Detect which cell encompasses the target text, then output its (x, y) center coordinate. 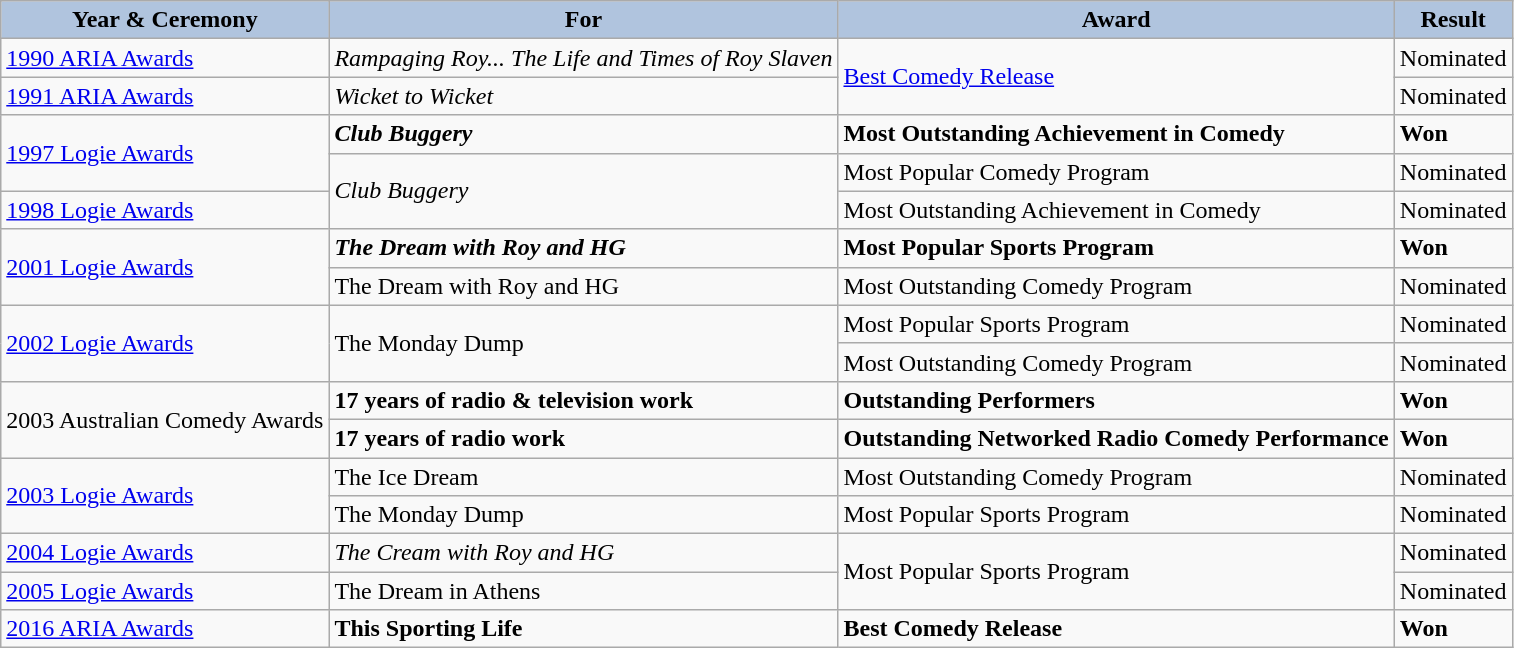
Rampaging Roy... The Life and Times of Roy Slaven (584, 58)
2001 Logie Awards (165, 267)
2004 Logie Awards (165, 553)
Award (1116, 20)
2002 Logie Awards (165, 343)
1997 Logie Awards (165, 153)
For (584, 20)
17 years of radio work (584, 438)
2003 Logie Awards (165, 496)
The Ice Dream (584, 477)
1990 ARIA Awards (165, 58)
2016 ARIA Awards (165, 629)
Outstanding Performers (1116, 400)
2003 Australian Comedy Awards (165, 419)
1991 ARIA Awards (165, 96)
2005 Logie Awards (165, 591)
1998 Logie Awards (165, 210)
Wicket to Wicket (584, 96)
This Sporting Life (584, 629)
Outstanding Networked Radio Comedy Performance (1116, 438)
The Cream with Roy and HG (584, 553)
The Dream in Athens (584, 591)
17 years of radio & television work (584, 400)
Result (1453, 20)
Most Popular Comedy Program (1116, 172)
Year & Ceremony (165, 20)
